Capture the cell that displays the provided text and extract its (X, Y) central coordinate. 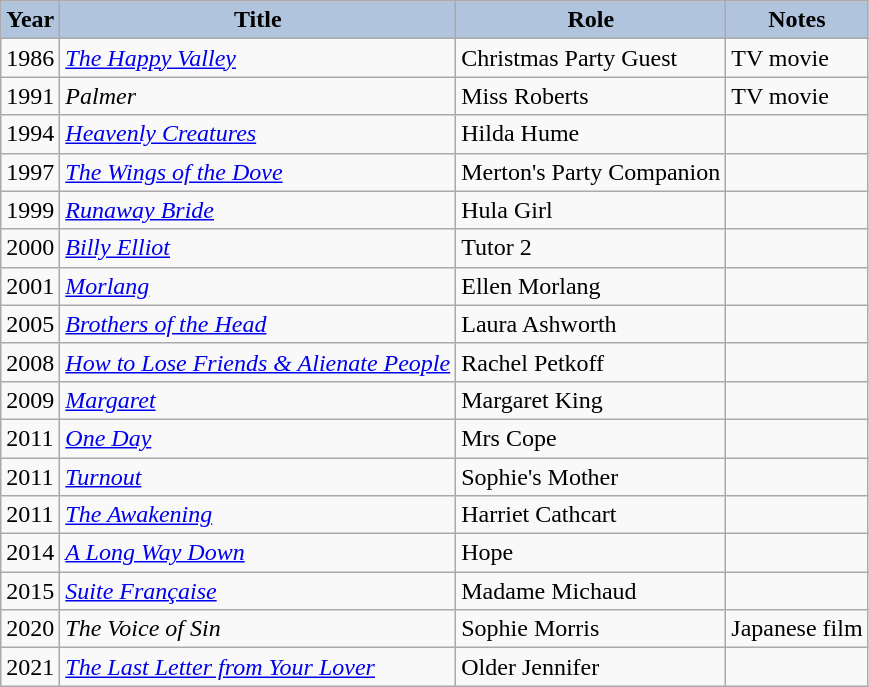
Year (30, 20)
2020 (30, 629)
Mrs Cope (591, 438)
2015 (30, 591)
The Happy Valley (258, 58)
2008 (30, 362)
Christmas Party Guest (591, 58)
Sophie's Mother (591, 477)
Hope (591, 553)
Role (591, 20)
1999 (30, 210)
Margaret (258, 400)
Brothers of the Head (258, 324)
Notes (797, 20)
The Voice of Sin (258, 629)
A Long Way Down (258, 553)
Ellen Morlang (591, 286)
One Day (258, 438)
2001 (30, 286)
Japanese film (797, 629)
Madame Michaud (591, 591)
Suite Française (258, 591)
1991 (30, 96)
Title (258, 20)
Merton's Party Companion (591, 172)
Turnout (258, 477)
The Last Letter from Your Lover (258, 667)
Runaway Bride (258, 210)
The Wings of the Dove (258, 172)
1997 (30, 172)
The Awakening (258, 515)
Margaret King (591, 400)
Laura Ashworth (591, 324)
Hilda Hume (591, 134)
2000 (30, 248)
2005 (30, 324)
1986 (30, 58)
2021 (30, 667)
Hula Girl (591, 210)
Tutor 2 (591, 248)
Heavenly Creatures (258, 134)
2014 (30, 553)
Miss Roberts (591, 96)
Morlang (258, 286)
Sophie Morris (591, 629)
Harriet Cathcart (591, 515)
Rachel Petkoff (591, 362)
How to Lose Friends & Alienate People (258, 362)
Palmer (258, 96)
Older Jennifer (591, 667)
2009 (30, 400)
1994 (30, 134)
Billy Elliot (258, 248)
